Search for the cell housing the specified text and yield its (X, Y) center coordinate. 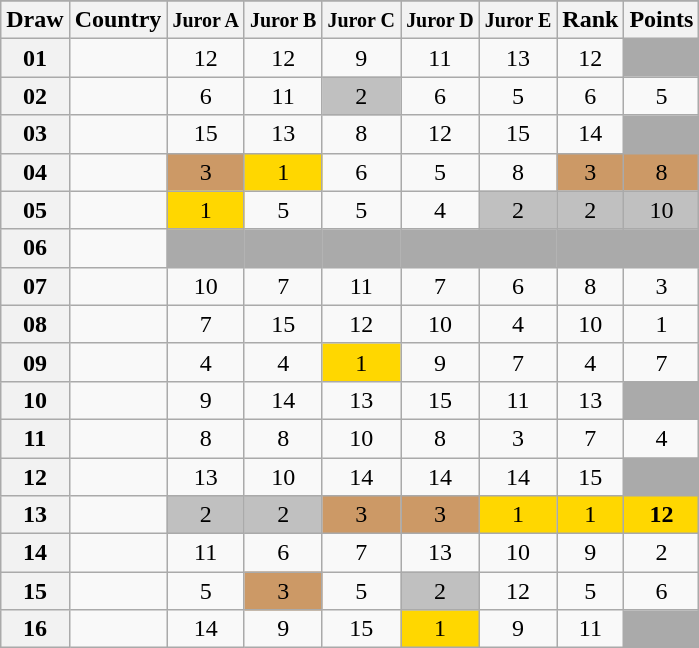
Rank (590, 20)
Juror B (283, 20)
04 (35, 172)
05 (35, 210)
Juror E (518, 20)
Juror D (440, 20)
Juror A (206, 20)
08 (35, 324)
Points (662, 20)
Juror C (362, 20)
09 (35, 362)
Draw (35, 20)
06 (35, 248)
16 (35, 629)
02 (35, 96)
01 (35, 58)
07 (35, 286)
Country (118, 20)
03 (35, 134)
